Extract the [X, Y] coordinate from the center of the cell holding the provided text.  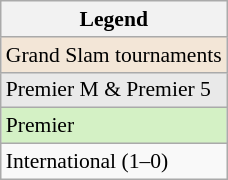
Premier M & Premier 5 [114, 90]
Premier [114, 126]
Grand Slam tournaments [114, 55]
Legend [114, 19]
International (1–0) [114, 162]
